Determine the [X, Y] coordinate at the center of the cell enclosing the given text.  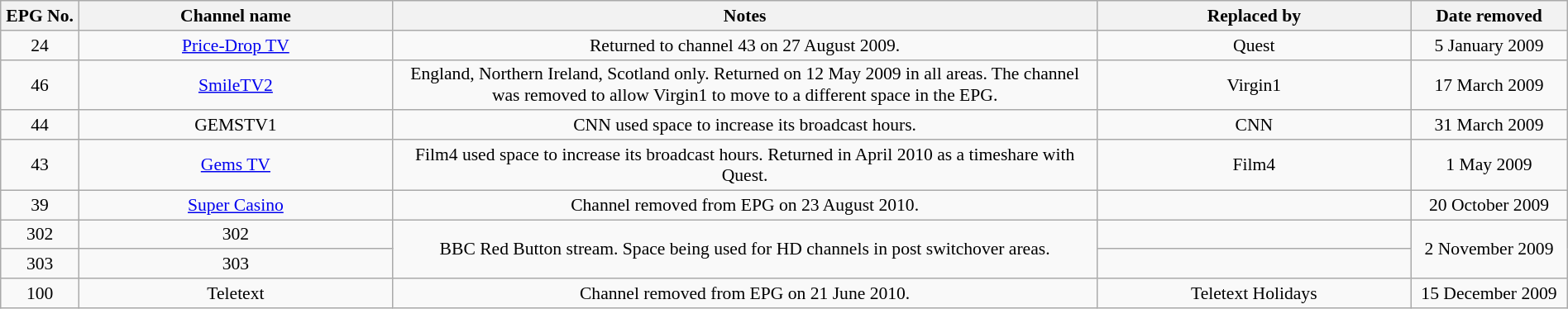
44 [40, 126]
31 March 2009 [1489, 126]
Film4 [1254, 165]
Virgin1 [1254, 84]
Notes [744, 16]
Channel removed from EPG on 21 June 2010. [744, 293]
100 [40, 293]
SmileTV2 [235, 84]
Channel name [235, 16]
Channel removed from EPG on 23 August 2010. [744, 205]
24 [40, 45]
46 [40, 84]
17 March 2009 [1489, 84]
Super Casino [235, 205]
39 [40, 205]
43 [40, 165]
Teletext Holidays [1254, 293]
2 November 2009 [1489, 250]
GEMSTV1 [235, 126]
Date removed [1489, 16]
Teletext [235, 293]
Replaced by [1254, 16]
15 December 2009 [1489, 293]
20 October 2009 [1489, 205]
BBC Red Button stream. Space being used for HD channels in post switchover areas. [744, 250]
Price-Drop TV [235, 45]
Returned to channel 43 on 27 August 2009. [744, 45]
Quest [1254, 45]
5 January 2009 [1489, 45]
Film4 used space to increase its broadcast hours. Returned in April 2010 as a timeshare with Quest. [744, 165]
1 May 2009 [1489, 165]
CNN [1254, 126]
EPG No. [40, 16]
Gems TV [235, 165]
CNN used space to increase its broadcast hours. [744, 126]
